For the text-containing cell, return its midpoint in [x, y] coordinate format. 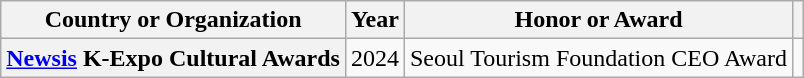
Year [374, 20]
Newsis K-Expo Cultural Awards [174, 58]
Honor or Award [598, 20]
Seoul Tourism Foundation CEO Award [598, 58]
2024 [374, 58]
Country or Organization [174, 20]
